Locate the cell with the specified text and output its [x, y] center coordinate. 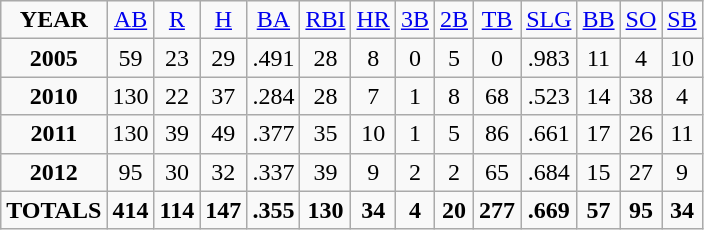
38 [641, 96]
22 [177, 96]
32 [224, 172]
SB [682, 20]
23 [177, 58]
2B [454, 20]
277 [498, 210]
49 [224, 134]
2012 [54, 172]
30 [177, 172]
.377 [274, 134]
37 [224, 96]
2005 [54, 58]
14 [598, 96]
15 [598, 172]
.491 [274, 58]
BA [274, 20]
86 [498, 134]
.684 [549, 172]
59 [130, 58]
AB [130, 20]
2011 [54, 134]
.983 [549, 58]
TOTALS [54, 210]
.523 [549, 96]
27 [641, 172]
65 [498, 172]
29 [224, 58]
.661 [549, 134]
TB [498, 20]
57 [598, 210]
35 [326, 134]
114 [177, 210]
414 [130, 210]
17 [598, 134]
.284 [274, 96]
R [177, 20]
.337 [274, 172]
SO [641, 20]
.355 [274, 210]
147 [224, 210]
.669 [549, 210]
HR [373, 20]
20 [454, 210]
RBI [326, 20]
BB [598, 20]
26 [641, 134]
H [224, 20]
7 [373, 96]
2010 [54, 96]
3B [414, 20]
SLG [549, 20]
YEAR [54, 20]
68 [498, 96]
